Return the (X, Y) coordinate for the center point of the cell that contains the specified text.  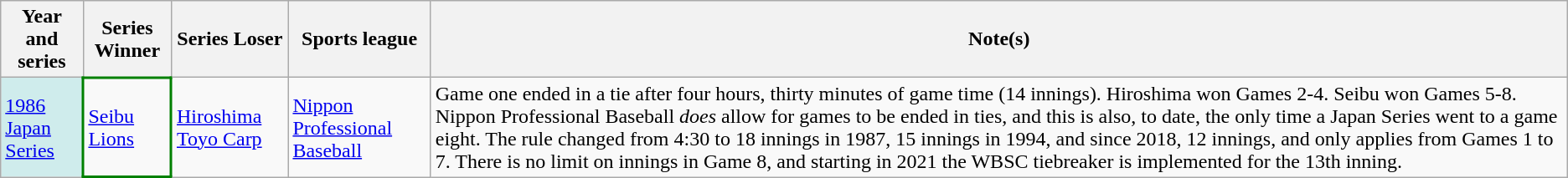
Year and series (42, 39)
Sports league (359, 39)
Hiroshima Toyo Carp (230, 127)
Note(s) (998, 39)
Series Loser (230, 39)
Nippon Professional Baseball (359, 127)
Seibu Lions (127, 127)
Series Winner (127, 39)
1986 Japan Series (42, 127)
